Find where the given text appears and provide that cell's center as [X, Y] coordinate. 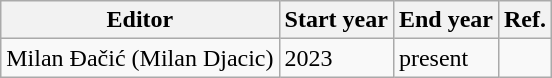
2023 [336, 58]
Start year [336, 20]
End year [446, 20]
Ref. [524, 20]
Milan Đačić (Milan Djacic) [140, 58]
Editor [140, 20]
present [446, 58]
